Provide the [X, Y] coordinate of the cell's center where the given text is located.  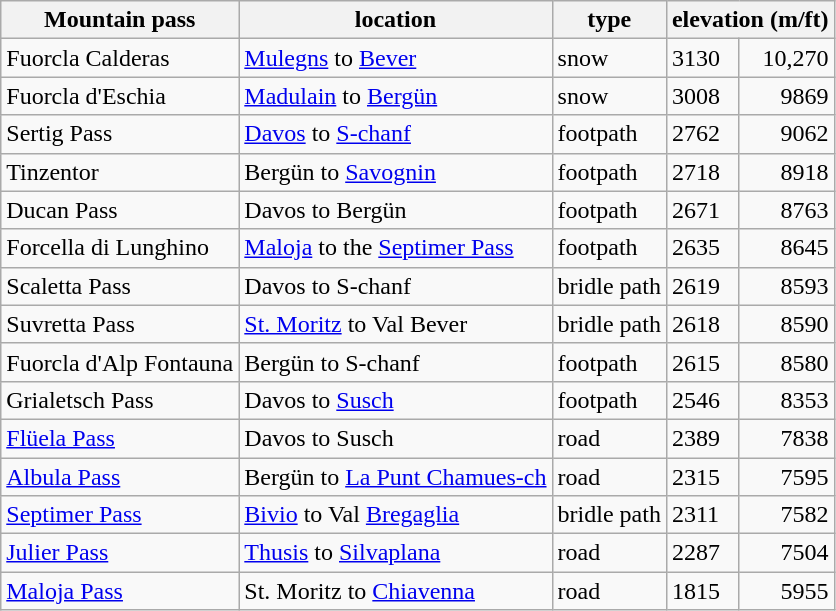
Davos to Bergün [396, 210]
9869 [786, 96]
Mulegns to Bever [396, 58]
8580 [786, 362]
2762 [702, 134]
8590 [786, 324]
Maloja Pass [120, 591]
2311 [702, 515]
8353 [786, 400]
3130 [702, 58]
Bergün to Savognin [396, 172]
3008 [702, 96]
Fuorcla d'Alp Fontauna [120, 362]
7582 [786, 515]
8593 [786, 286]
2619 [702, 286]
8645 [786, 248]
2615 [702, 362]
7504 [786, 553]
8763 [786, 210]
location [396, 20]
2287 [702, 553]
Scaletta Pass [120, 286]
St. Moritz to Val Bever [396, 324]
Bergün to La Punt Chamues-ch [396, 477]
Fuorcla d'Eschia [120, 96]
7838 [786, 438]
Forcella di Lunghino [120, 248]
Madulain to Bergün [396, 96]
Grialetsch Pass [120, 400]
Flüela Pass [120, 438]
7595 [786, 477]
Tinzentor [120, 172]
8918 [786, 172]
2671 [702, 210]
2618 [702, 324]
Septimer Pass [120, 515]
2389 [702, 438]
Maloja to the Septimer Pass [396, 248]
St. Moritz to Chiavenna [396, 591]
Bivio to Val Bregaglia [396, 515]
Suvretta Pass [120, 324]
2315 [702, 477]
10,270 [786, 58]
2635 [702, 248]
Ducan Pass [120, 210]
elevation (m/ft) [750, 20]
2718 [702, 172]
Albula Pass [120, 477]
Bergün to S-chanf [396, 362]
1815 [702, 591]
type [609, 20]
Fuorcla Calderas [120, 58]
Julier Pass [120, 553]
Thusis to Silvaplana [396, 553]
9062 [786, 134]
5955 [786, 591]
2546 [702, 400]
Sertig Pass [120, 134]
Mountain pass [120, 20]
